Return [x, y] of the center of cell containing provided text 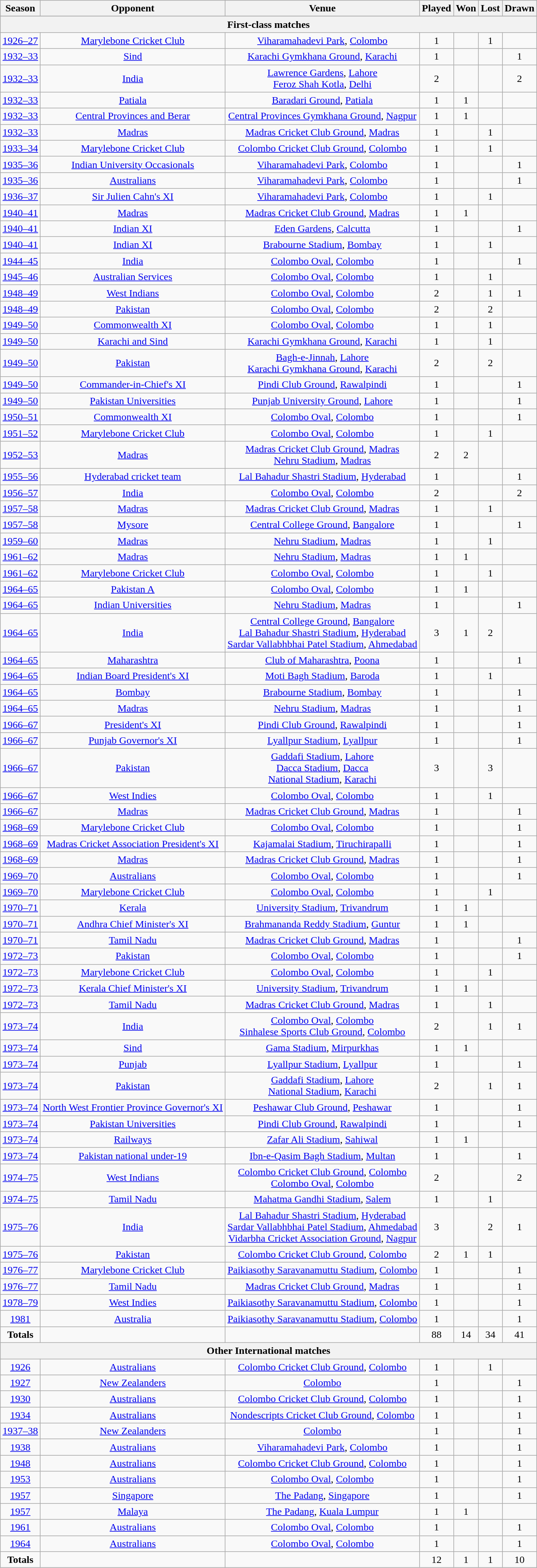
1961 [20, 1527]
Indian Board President's XI [133, 676]
Singapore [133, 1495]
14 [466, 1334]
10 [520, 1560]
Club of Maharashtra, Poona [323, 660]
34 [490, 1334]
Ibn-e-Qasim Bagh Stadium, Multan [323, 1156]
Played [437, 8]
Andhra Chief Minister's XI [133, 924]
Commander-in-Chief's XI [133, 385]
1956–57 [20, 493]
Maharashtra [133, 660]
Season [20, 8]
1926 [20, 1367]
Indian Universities [133, 605]
Central Provinces Gymkhana Ground, Nagpur [323, 116]
Other International matches [268, 1351]
Bombay [133, 692]
President's XI [133, 724]
Malaya [133, 1511]
1934 [20, 1415]
Punjab Governor's XI [133, 740]
Gaddafi Stadium, LahoreNational Stadium, Karachi [323, 1086]
1938 [20, 1447]
1955–56 [20, 476]
Railways [133, 1140]
1930 [20, 1399]
Madras Cricket Association President's XI [133, 844]
1937–38 [20, 1431]
1981 [20, 1318]
Pakistan national under-19 [133, 1156]
Australian Services [133, 277]
Hyderabad cricket team [133, 476]
1944–45 [20, 261]
Lal Bahadur Shastri Stadium, HyderabadSardar Vallabhbhai Patel Stadium, AhmedabadVidarbha Cricket Association Ground, Nagpur [323, 1227]
Bagh-e-Jinnah, LahoreKarachi Gymkhana Ground, Karachi [323, 363]
Baradari Ground, Patiala [323, 100]
Brahmananda Reddy Stadium, Guntur [323, 924]
Australia [133, 1318]
1950–51 [20, 417]
The Padang, Singapore [323, 1495]
Colombo Oval, ColomboSinhalese Sports Club Ground, Colombo [323, 1026]
1948 [20, 1463]
Eden Gardens, Calcutta [323, 229]
41 [520, 1334]
1959–60 [20, 541]
Nondescripts Cricket Club Ground, Colombo [323, 1415]
1936–37 [20, 196]
Mysore [133, 525]
Gaddafi Stadium, LahoreDacca Stadium, DaccaNational Stadium, Karachi [323, 768]
1933–34 [20, 148]
Zafar Ali Stadium, Sahiwal [323, 1140]
Central Provinces and Berar [133, 116]
Moti Bagh Stadium, Baroda [323, 676]
The Padang, Kuala Lumpur [323, 1511]
Kerala [133, 908]
Drawn [520, 8]
Lost [490, 8]
1953 [20, 1479]
12 [437, 1560]
Pakistan A [133, 589]
Kajamalai Stadium, Tiruchirapalli [323, 844]
Punjab University Ground, Lahore [323, 401]
Lal Bahadur Shastri Stadium, Hyderabad [323, 476]
North West Frontier Province Governor's XI [133, 1108]
Won [466, 8]
Punjab [133, 1064]
88 [437, 1334]
Central College Ground, BangaloreLal Bahadur Shastri Stadium, HyderabadSardar Vallabhbhai Patel Stadium, Ahmedabad [323, 633]
Sir Julien Cahn's XI [133, 196]
Indian University Occasionals [133, 164]
Mahatma Gandhi Stadium, Salem [323, 1199]
1927 [20, 1383]
Central College Ground, Bangalore [323, 525]
Venue [323, 8]
Patiala [133, 100]
First-class matches [268, 24]
1926–27 [20, 41]
Gama Stadium, Mirpurkhas [323, 1048]
1945–46 [20, 277]
Opponent [133, 8]
Peshawar Club Ground, Peshawar [323, 1108]
Kerala Chief Minister's XI [133, 988]
Madras Cricket Club Ground, MadrasNehru Stadium, Madras [323, 454]
Colombo Cricket Club Ground, Colombo Colombo Oval, Colombo [323, 1177]
1951–52 [20, 433]
Karachi and Sind [133, 341]
1978–79 [20, 1302]
1964 [20, 1544]
1952–53 [20, 454]
Lawrence Gardens, LahoreFeroz Shah Kotla, Delhi [323, 79]
